Capture the cell that displays the provided text and extract its [X, Y] central coordinate. 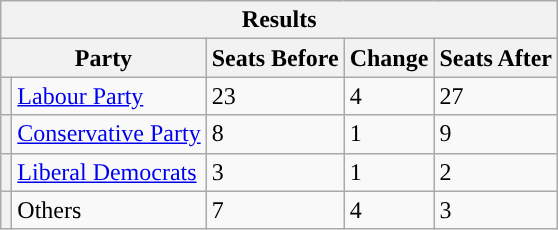
Others [109, 210]
Labour Party [109, 96]
7 [275, 210]
2 [496, 172]
Seats Before [275, 58]
8 [275, 134]
Liberal Democrats [109, 172]
9 [496, 134]
23 [275, 96]
Seats After [496, 58]
27 [496, 96]
Results [280, 20]
Conservative Party [109, 134]
Change [389, 58]
Party [104, 58]
